Return [x, y] of the center of cell containing provided text 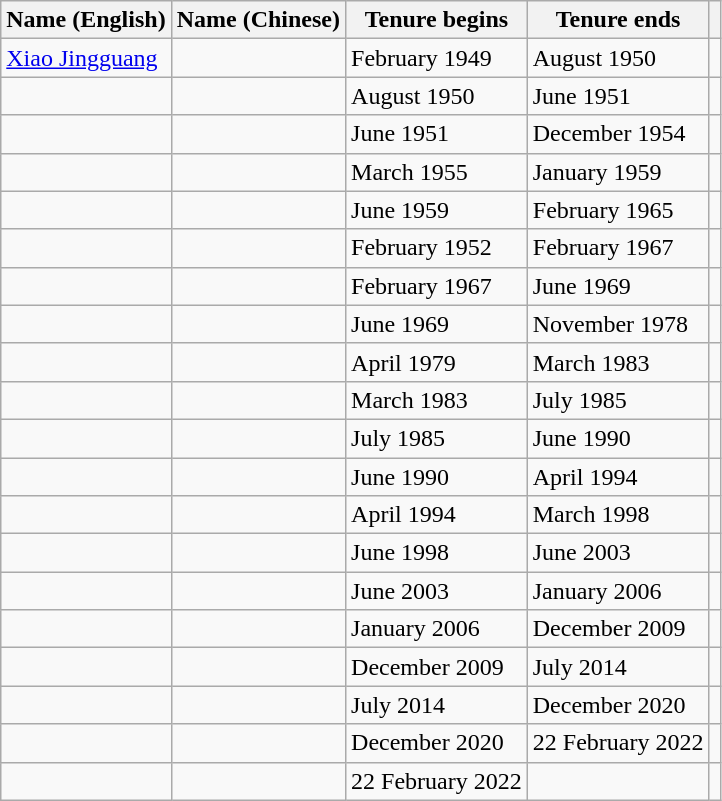
April 1979 [437, 362]
June 1998 [437, 553]
February 1949 [437, 58]
January 1959 [618, 172]
February 1965 [618, 210]
March 1998 [618, 515]
December 1954 [618, 134]
March 1955 [437, 172]
Tenure begins [437, 20]
Tenure ends [618, 20]
November 1978 [618, 324]
June 1959 [437, 210]
Xiao Jingguang [86, 58]
February 1952 [437, 248]
Name (Chinese) [258, 20]
Name (English) [86, 20]
